Scan for the cell matching the given text and deliver its (X, Y) coordinate at center. 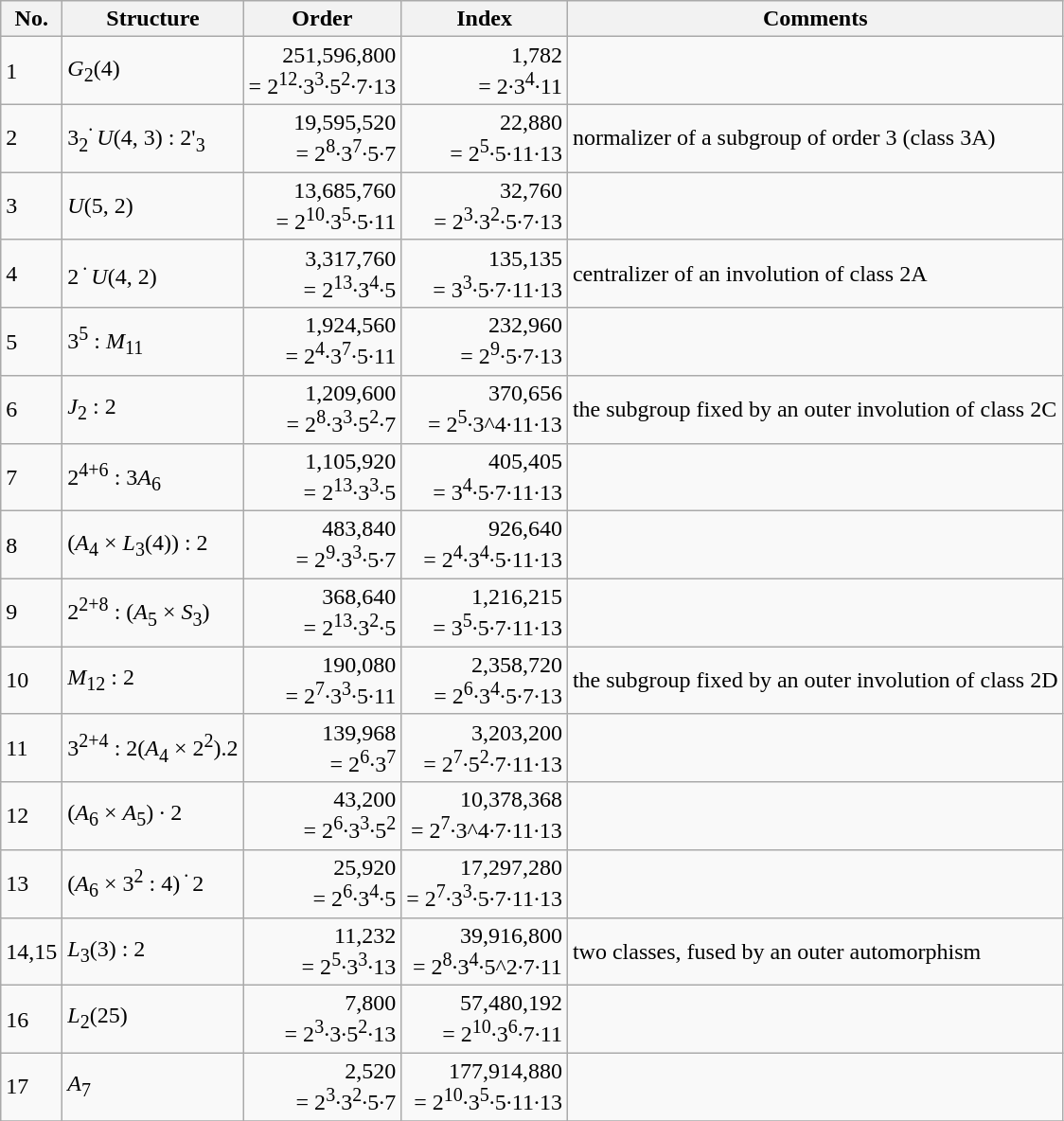
A7 (153, 1087)
centralizer of an involution of class 2A (815, 274)
2 (32, 138)
35 : M11 (153, 342)
5 (32, 342)
2,520 = 23·32·5·7 (322, 1087)
(A4 × L3(4)) : 2 (153, 545)
32+4 : 2(A4 × 22).2 (153, 748)
22+8 : (A5 × S3) (153, 613)
232,960 = 29·5·7·13 (485, 342)
6 (32, 410)
normalizer of a subgroup of order 3 (class 3A) (815, 138)
57,480,192 = 210·36·7·11 (485, 1020)
177,914,880= 210·35·5·11·13 (485, 1087)
139,968 = 26·37 (322, 748)
10,378,368 = 27·3^4·7·11·13 (485, 816)
190,080 = 27·33·5·11 (322, 681)
8 (32, 545)
two classes, fused by an outer automorphism (815, 952)
L3(3) : 2 (153, 952)
2 · U(4, 2) (153, 274)
1 (32, 71)
4 (32, 274)
U(5, 2) (153, 206)
3,203,200 = 27·52·7·11·13 (485, 748)
9 (32, 613)
1,209,600 = 28·33·52·7 (322, 410)
22,880 = 25·5·11·13 (485, 138)
17,297,280 = 27·33·5·7·11·13 (485, 883)
1,924,560 = 24·37·5·11 (322, 342)
368,640 = 213·32·5 (322, 613)
39,916,800 = 28·34·5^2·7·11 (485, 952)
12 (32, 816)
24+6 : 3A6 (153, 477)
3 (32, 206)
11,232 = 25·33·13 (322, 952)
No. (32, 19)
32,760 = 23·32·5·7·13 (485, 206)
1,216,215 = 35·5·7·11·13 (485, 613)
16 (32, 1020)
43,200 = 26·33·52 (322, 816)
the subgroup fixed by an outer involution of class 2C (815, 410)
13 (32, 883)
13,685,760 = 210·35·5·11 (322, 206)
M12 : 2 (153, 681)
G2(4) (153, 71)
405,405 = 34·5·7·11·13 (485, 477)
10 (32, 681)
Order (322, 19)
(A6 × 32 : 4) · 2 (153, 883)
32· U(4, 3) : 2'3 (153, 138)
1,105,920 = 213·33·5 (322, 477)
370,656 = 25·3^4·11·13 (485, 410)
Index (485, 19)
3,317,760 = 213·34·5 (322, 274)
the subgroup fixed by an outer involution of class 2D (815, 681)
L2(25) (153, 1020)
2,358,720 = 26·34·5·7·13 (485, 681)
14,15 (32, 952)
7,800 = 23·3·52·13 (322, 1020)
J2 : 2 (153, 410)
251,596,800= 212·33·52·7·13 (322, 71)
19,595,520 = 28·37·5·7 (322, 138)
Structure (153, 19)
17 (32, 1087)
11 (32, 748)
(A6 × A5) · 2 (153, 816)
Comments (815, 19)
25,920 = 26·34·5 (322, 883)
926,640 = 24·34·5·11·13 (485, 545)
483,840 = 29·33·5·7 (322, 545)
1,782 = 2·34·11 (485, 71)
135,135 = 33·5·7·11·13 (485, 274)
7 (32, 477)
